Search for the cell housing the specified text and yield its [X, Y] center coordinate. 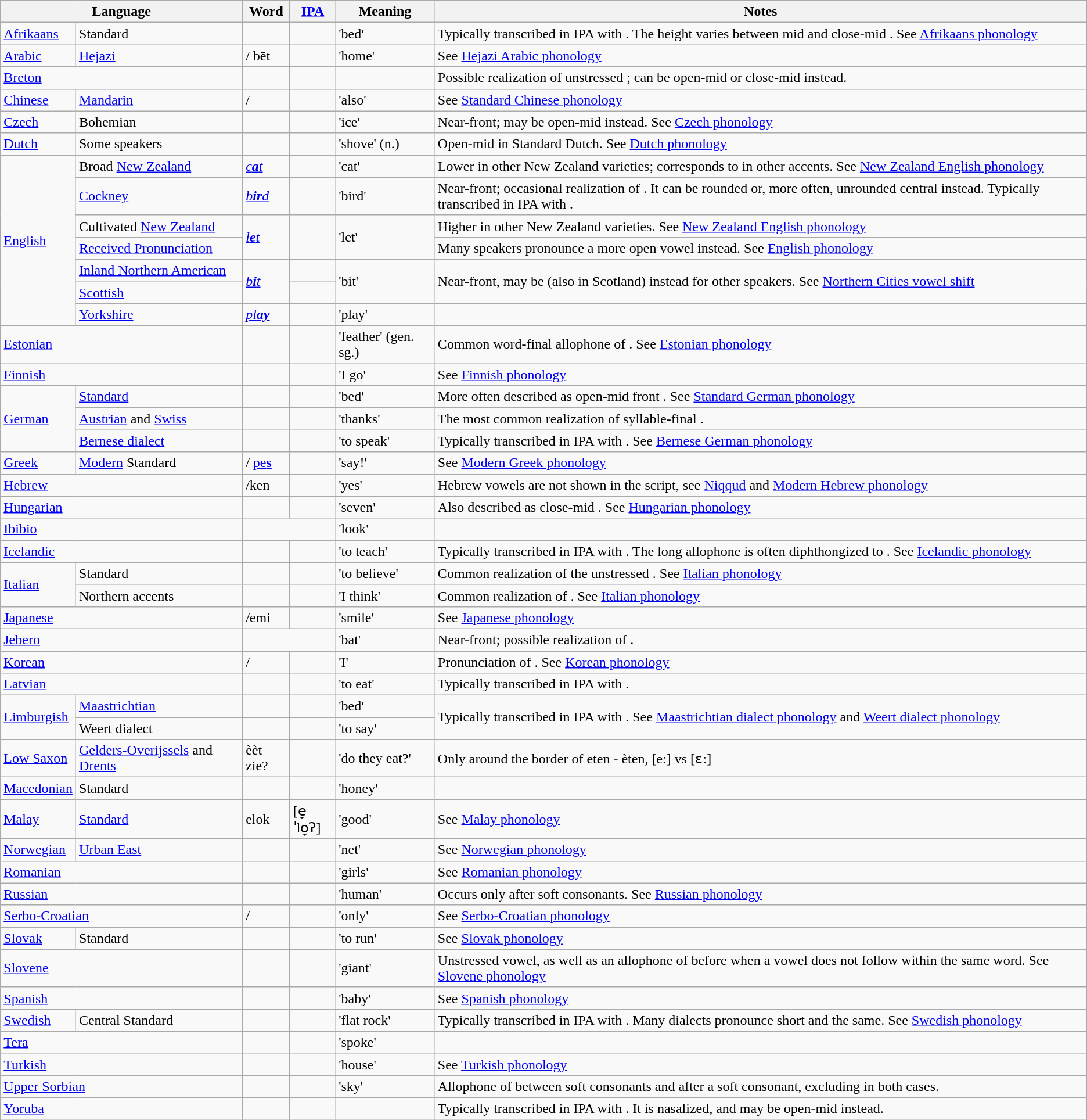
Typically transcribed in IPA with . The long allophone is often diphthongized to . See Icelandic phonology [761, 551]
bird [267, 196]
'feather' (gen. sg.) [386, 345]
Received Pronunciation [159, 248]
Only around the border of eten - èten, [e:] vs [ɛ:] [761, 759]
Modern Standard [159, 463]
'I go' [386, 375]
Hejazi [159, 56]
Lower in other New Zealand varieties; corresponds to in other accents. See New Zealand English phonology [761, 166]
Bernese dialect [159, 441]
Typically transcribed in IPA with . [761, 684]
Low Saxon [38, 759]
'to eat' [386, 684]
Allophone of between soft consonants and after a soft consonant, excluding in both cases. [761, 1087]
Breton [122, 78]
/emi [267, 618]
Austrian and Swiss [159, 419]
'smile' [386, 618]
Slovak [38, 938]
cat [267, 166]
Hungarian [122, 507]
'ice' [386, 122]
Broad New Zealand [159, 166]
Afrikaans [38, 34]
Japanese [122, 618]
See Slovak phonology [761, 938]
See Romanian phonology [761, 872]
The most common realization of syllable-final . [761, 419]
Common realization of . See Italian phonology [761, 595]
See Standard Chinese phonology [761, 100]
'flat rock' [386, 1020]
Icelandic [122, 551]
'sky' [386, 1087]
Russian [122, 894]
'baby' [386, 998]
Mandarin [159, 100]
Typically transcribed in IPA with . See Maastrichtian dialect phonology and Weert dialect phonology [761, 717]
Greek [38, 463]
Bohemian [159, 122]
'shove' (n.) [386, 144]
'home' [386, 56]
/ bēt [267, 56]
Latvian [122, 684]
German [38, 419]
Turkish [122, 1065]
'do they eat?' [386, 759]
Estonian [122, 345]
Spanish [122, 998]
Near-front; occasional realization of . It can be rounded or, more often, unrounded central instead. Typically transcribed in IPA with . [761, 196]
Czech [38, 122]
Cultivated New Zealand [159, 226]
Pronunciation of . See Korean phonology [761, 662]
Yorkshire [159, 315]
See Serbo-Croatian phonology [761, 916]
'human' [386, 894]
Common realization of the unstressed . See Italian phonology [761, 573]
'cat' [386, 166]
Occurs only after soft consonants. See Russian phonology [761, 894]
Yoruba [122, 1109]
'seven' [386, 507]
Meaning [386, 12]
Italian [38, 584]
Serbo-Croatian [122, 916]
Many speakers pronounce a more open vowel instead. See English phonology [761, 248]
Tera [122, 1042]
Dutch [38, 144]
Cockney [159, 196]
'bit' [386, 281]
'say!' [386, 463]
'let' [386, 237]
Slovene [122, 968]
Central Standard [159, 1020]
Typically transcribed in IPA with . Many dialects pronounce short and the same. See Swedish phonology [761, 1020]
Korean [122, 662]
Possible realization of unstressed ; can be open-mid or close-mid instead. [761, 78]
See Hejazi Arabic phonology [761, 56]
Maastrichtian [159, 706]
Chinese [38, 100]
Also described as close-mid . See Hungarian phonology [761, 507]
See Modern Greek phonology [761, 463]
Romanian [122, 872]
Open-mid in Standard Dutch. See Dutch phonology [761, 144]
'play' [386, 315]
Notes [761, 12]
Macedonian [38, 788]
'look' [386, 529]
elok [267, 819]
'spoke' [386, 1042]
Weert dialect [159, 728]
'to run' [386, 938]
See Japanese phonology [761, 618]
Swedish [38, 1020]
Common word-final allophone of . See Estonian phonology [761, 345]
Ibibio [122, 529]
See Malay phonology [761, 819]
[e̞ˈlo̞ʔ] [312, 819]
Language [122, 12]
'yes' [386, 485]
Unstressed vowel, as well as an allophone of before when a vowel does not follow within the same word. See Slovene phonology [761, 968]
See Finnish phonology [761, 375]
'I think' [386, 595]
'thanks' [386, 419]
See Spanish phonology [761, 998]
'honey' [386, 788]
Typically transcribed in IPA with . See Bernese German phonology [761, 441]
Arabic [38, 56]
Limburgish [38, 717]
Near-front, may be (also in Scotland) instead for other speakers. See Northern Cities vowel shift [761, 281]
Jebero [122, 640]
Northern accents [159, 595]
Higher in other New Zealand varieties. See New Zealand English phonology [761, 226]
Malay [38, 819]
Hebrew vowels are not shown in the script, see Niqqud and Modern Hebrew phonology [761, 485]
Hebrew [122, 485]
Gelders-Overijssels and Drents [159, 759]
'to teach' [386, 551]
'to speak' [386, 441]
Upper Sorbian [122, 1087]
'girls' [386, 872]
Typically transcribed in IPA with . The height varies between mid and close-mid . See Afrikaans phonology [761, 34]
More often described as open-mid front . See Standard German phonology [761, 397]
Typically transcribed in IPA with . It is nasalized, and may be open-mid instead. [761, 1109]
/ pes [267, 463]
'net' [386, 850]
Inland Northern American [159, 270]
'I' [386, 662]
èèt zie? [267, 759]
'bat' [386, 640]
English [38, 240]
bit [267, 281]
Urban East [159, 850]
'to say' [386, 728]
'also' [386, 100]
Near-front; may be open-mid instead. See Czech phonology [761, 122]
Near-front; possible realization of . [761, 640]
See Turkish phonology [761, 1065]
Norwegian [38, 850]
/ken [267, 485]
Finnish [122, 375]
Word [267, 12]
See Norwegian phonology [761, 850]
'to believe' [386, 573]
play [267, 315]
IPA [312, 12]
'good' [386, 819]
'bird' [386, 196]
'house' [386, 1065]
'only' [386, 916]
let [267, 237]
Some speakers [159, 144]
'giant' [386, 968]
Scottish [159, 292]
